Search for the cell housing the specified text and yield its (x, y) center coordinate. 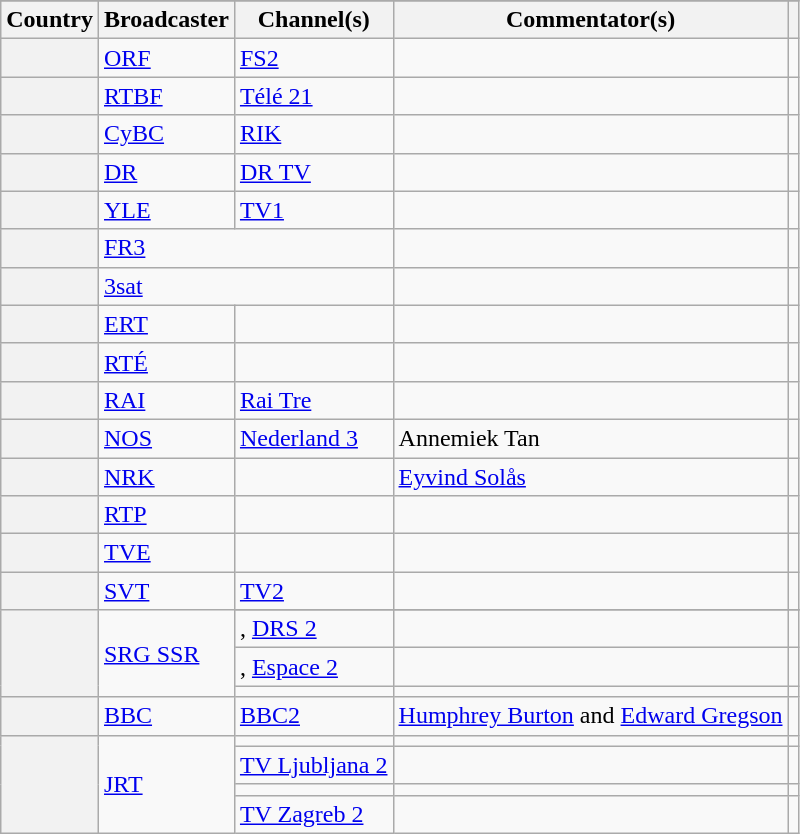
FR3 (246, 248)
TV2 (314, 591)
, Espace 2 (314, 667)
Annemiek Tan (590, 438)
Télé 21 (314, 96)
BBC2 (314, 716)
Channel(s) (314, 20)
ERT (166, 324)
Commentator(s) (590, 20)
TV1 (314, 210)
SVT (166, 591)
NRK (166, 477)
Humphrey Burton and Edward Gregson (590, 716)
3sat (246, 286)
RTBF (166, 96)
TV Ljubljana 2 (314, 765)
ORF (166, 58)
Eyvind Solås (590, 477)
YLE (166, 210)
Country (50, 20)
, DRS 2 (314, 629)
NOS (166, 438)
RAI (166, 400)
TVE (166, 553)
Rai Tre (314, 400)
JRT (166, 784)
RIK (314, 134)
SRG SSR (166, 654)
DR TV (314, 172)
FS2 (314, 58)
RTP (166, 515)
RTÉ (166, 362)
DR (166, 172)
TV Zagreb 2 (314, 814)
Nederland 3 (314, 438)
CyBC (166, 134)
BBC (166, 716)
Broadcaster (166, 20)
